Return (x, y) of the center of cell containing provided text 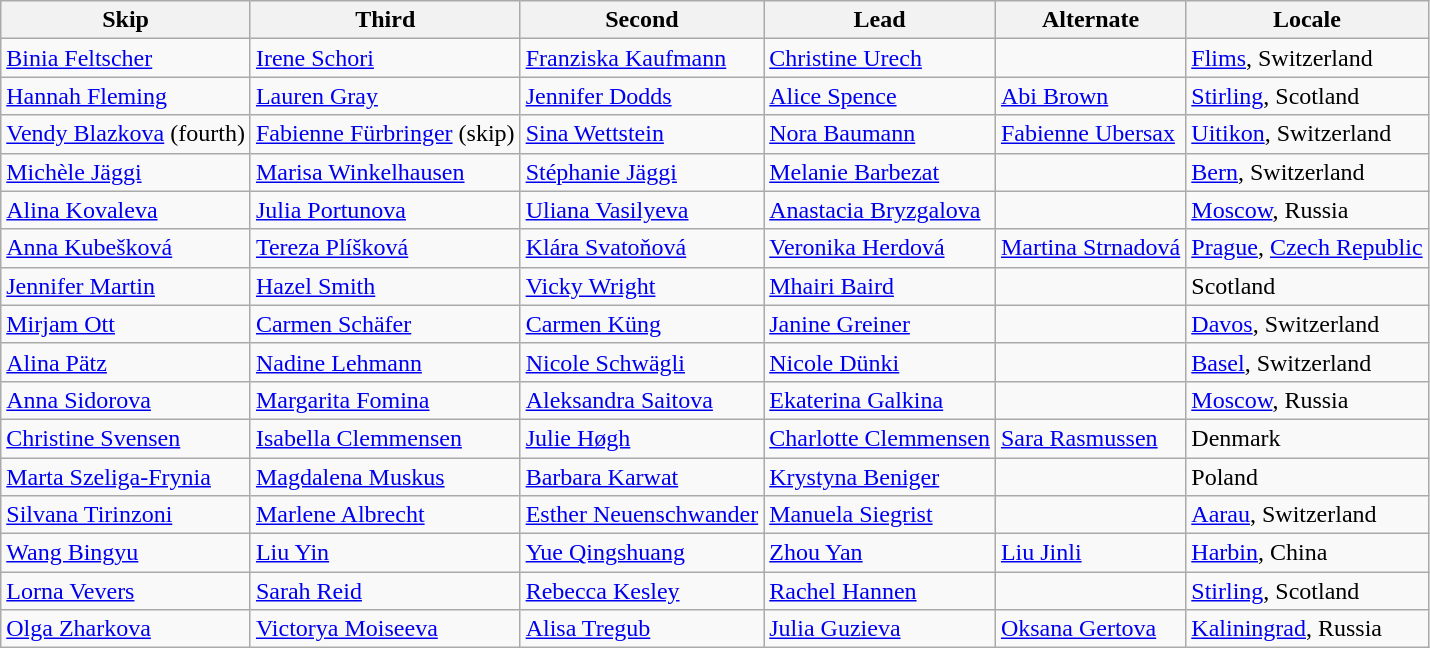
Franziska Kaufmann (642, 58)
Second (642, 20)
Poland (1307, 477)
Zhou Yan (880, 553)
Alice Spence (880, 96)
Charlotte Clemmensen (880, 438)
Anastacia Bryzgalova (880, 210)
Davos, Switzerland (1307, 324)
Denmark (1307, 438)
Skip (126, 20)
Stéphanie Jäggi (642, 172)
Marisa Winkelhausen (385, 172)
Uitikon, Switzerland (1307, 134)
Vicky Wright (642, 286)
Julia Portunova (385, 210)
Nora Baumann (880, 134)
Fabienne Fürbringer (skip) (385, 134)
Janine Greiner (880, 324)
Melanie Barbezat (880, 172)
Mirjam Ott (126, 324)
Tereza Plíšková (385, 248)
Oksana Gertova (1090, 629)
Barbara Karwat (642, 477)
Marta Szeliga-Frynia (126, 477)
Irene Schori (385, 58)
Esther Neuenschwander (642, 515)
Fabienne Ubersax (1090, 134)
Isabella Clemmensen (385, 438)
Aarau, Switzerland (1307, 515)
Julie Høgh (642, 438)
Sara Rasmussen (1090, 438)
Marlene Albrecht (385, 515)
Klára Svatoňová (642, 248)
Harbin, China (1307, 553)
Hazel Smith (385, 286)
Scotland (1307, 286)
Flims, Switzerland (1307, 58)
Lead (880, 20)
Aleksandra Saitova (642, 400)
Magdalena Muskus (385, 477)
Michèle Jäggi (126, 172)
Liu Yin (385, 553)
Rachel Hannen (880, 591)
Sina Wettstein (642, 134)
Anna Kubešková (126, 248)
Wang Bingyu (126, 553)
Victorya Moiseeva (385, 629)
Basel, Switzerland (1307, 362)
Nicole Dünki (880, 362)
Veronika Herdová (880, 248)
Martina Strnadová (1090, 248)
Alina Kovaleva (126, 210)
Carmen Schäfer (385, 324)
Hannah Fleming (126, 96)
Krystyna Beniger (880, 477)
Anna Sidorova (126, 400)
Christine Svensen (126, 438)
Rebecca Kesley (642, 591)
Sarah Reid (385, 591)
Mhairi Baird (880, 286)
Liu Jinli (1090, 553)
Manuela Siegrist (880, 515)
Yue Qingshuang (642, 553)
Vendy Blazkova (fourth) (126, 134)
Nadine Lehmann (385, 362)
Nicole Schwägli (642, 362)
Binia Feltscher (126, 58)
Lorna Vevers (126, 591)
Prague, Czech Republic (1307, 248)
Alisa Tregub (642, 629)
Abi Brown (1090, 96)
Jennifer Martin (126, 286)
Olga Zharkova (126, 629)
Silvana Tirinzoni (126, 515)
Alina Pätz (126, 362)
Uliana Vasilyeva (642, 210)
Bern, Switzerland (1307, 172)
Carmen Küng (642, 324)
Third (385, 20)
Julia Guzieva (880, 629)
Kaliningrad, Russia (1307, 629)
Alternate (1090, 20)
Locale (1307, 20)
Lauren Gray (385, 96)
Christine Urech (880, 58)
Jennifer Dodds (642, 96)
Ekaterina Galkina (880, 400)
Margarita Fomina (385, 400)
